Determine the [X, Y] coordinate at the center of the cell enclosing the given text.  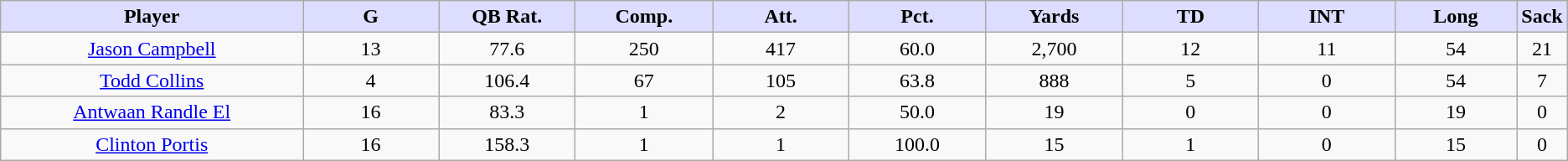
Clinton Portis [152, 144]
158.3 [508, 144]
100.0 [916, 144]
Att. [781, 17]
Jason Campbell [152, 49]
Yards [1055, 17]
Sack [1543, 17]
63.8 [916, 80]
2 [781, 112]
77.6 [508, 49]
4 [371, 80]
Long [1456, 17]
417 [781, 49]
Pct. [916, 17]
83.3 [508, 112]
7 [1543, 80]
Player [152, 17]
11 [1327, 49]
21 [1543, 49]
Todd Collins [152, 80]
INT [1327, 17]
12 [1190, 49]
G [371, 17]
Antwaan Randle El [152, 112]
13 [371, 49]
888 [1055, 80]
105 [781, 80]
67 [644, 80]
QB Rat. [508, 17]
5 [1190, 80]
50.0 [916, 112]
60.0 [916, 49]
250 [644, 49]
TD [1190, 17]
106.4 [508, 80]
Comp. [644, 17]
2,700 [1055, 49]
